For the text-containing cell, return its midpoint in (X, Y) coordinate format. 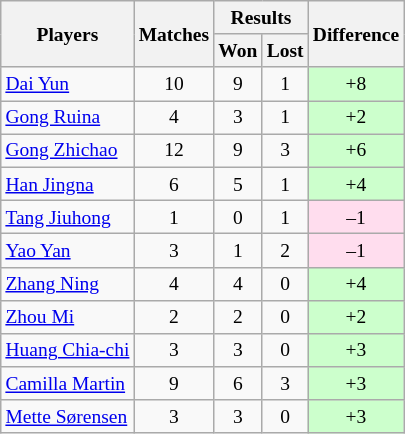
Won (238, 50)
Gong Ruina (68, 118)
5 (238, 184)
Mette Sørensen (68, 416)
Zhou Mi (68, 316)
10 (174, 84)
Lost (285, 50)
Results (261, 18)
12 (174, 150)
Dai Yun (68, 84)
Han Jingna (68, 184)
Zhang Ning (68, 284)
+8 (356, 84)
+6 (356, 150)
Yao Yan (68, 250)
Players (68, 34)
Matches (174, 34)
Difference (356, 34)
Camilla Martin (68, 384)
Tang Jiuhong (68, 216)
Gong Zhichao (68, 150)
Huang Chia-chi (68, 350)
